Find where the given text appears and provide that cell's center as [x, y] coordinate. 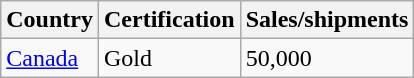
Gold [169, 58]
Country [50, 20]
50,000 [327, 58]
Sales/shipments [327, 20]
Certification [169, 20]
Canada [50, 58]
